Pinpoint the cell where the given text exists, returning its (x, y) midpoint coordinate. 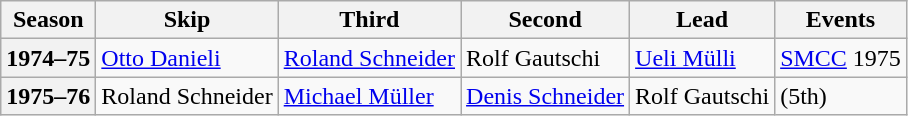
Michael Müller (369, 96)
SMCC 1975 (841, 58)
Season (48, 20)
Third (369, 20)
Lead (702, 20)
Ueli Mülli (702, 58)
Events (841, 20)
Skip (187, 20)
1974–75 (48, 58)
Otto Danieli (187, 58)
Second (546, 20)
1975–76 (48, 96)
(5th) (841, 96)
Denis Schneider (546, 96)
